Find where the given text appears and provide that cell's center as (X, Y) coordinate. 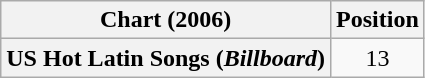
Chart (2006) (166, 20)
13 (378, 58)
US Hot Latin Songs (Billboard) (166, 58)
Position (378, 20)
